Find where the given text appears and provide that cell's center as (X, Y) coordinate. 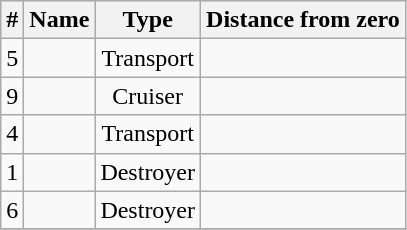
Cruiser (148, 96)
Distance from zero (304, 20)
Type (148, 20)
Name (60, 20)
4 (12, 134)
5 (12, 58)
9 (12, 96)
# (12, 20)
6 (12, 210)
1 (12, 172)
